Extract the (X, Y) coordinate from the center of the cell holding the provided text.  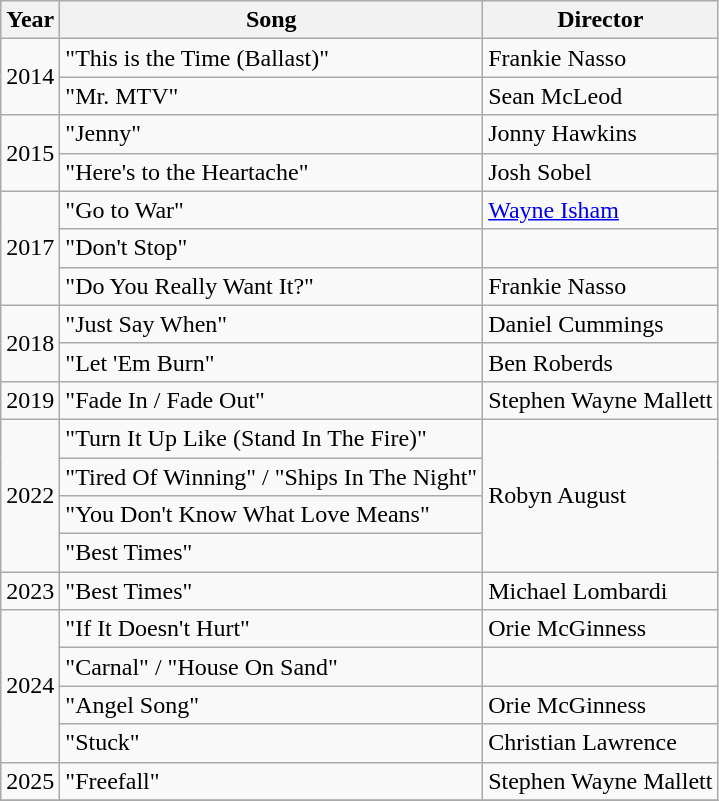
"Don't Stop" (272, 248)
2023 (30, 591)
"Carnal" / "House On Sand" (272, 667)
"Fade In / Fade Out" (272, 400)
Director (600, 20)
2014 (30, 77)
"Angel Song" (272, 705)
"Just Say When" (272, 324)
"Freefall" (272, 781)
Daniel Cummings (600, 324)
2022 (30, 495)
2015 (30, 153)
"Go to War" (272, 210)
2025 (30, 781)
"This is the Time (Ballast)" (272, 58)
Ben Roberds (600, 362)
Robyn August (600, 495)
Sean McLeod (600, 96)
"Do You Really Want It?" (272, 286)
Michael Lombardi (600, 591)
Year (30, 20)
"If It Doesn't Hurt" (272, 629)
"Let 'Em Burn" (272, 362)
"Turn It Up Like (Stand In The Fire)" (272, 438)
"Here's to the Heartache" (272, 172)
Christian Lawrence (600, 743)
"Jenny" (272, 134)
"Stuck" (272, 743)
"Tired Of Winning" / "Ships In The Night" (272, 477)
"You Don't Know What Love Means" (272, 515)
2024 (30, 686)
"Mr. MTV" (272, 96)
Wayne Isham (600, 210)
2018 (30, 343)
2017 (30, 248)
2019 (30, 400)
Jonny Hawkins (600, 134)
Song (272, 20)
Josh Sobel (600, 172)
